Find where the given text appears and provide that cell's center as [X, Y] coordinate. 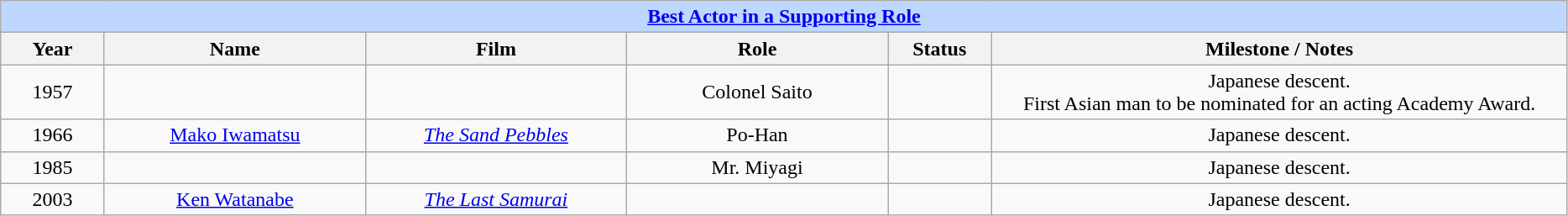
Po-Han [757, 135]
Role [757, 49]
Colonel Saito [757, 92]
Film [495, 49]
Mako Iwamatsu [235, 135]
2003 [53, 199]
Status [940, 49]
Milestone / Notes [1279, 49]
The Last Samurai [495, 199]
Year [53, 49]
Ken Watanabe [235, 199]
Best Actor in a Supporting Role [784, 17]
1966 [53, 135]
The Sand Pebbles [495, 135]
Name [235, 49]
Mr. Miyagi [757, 167]
Japanese descent.First Asian man to be nominated for an acting Academy Award. [1279, 92]
1957 [53, 92]
1985 [53, 167]
